Determine the [X, Y] coordinate at the center of the cell enclosing the given text.  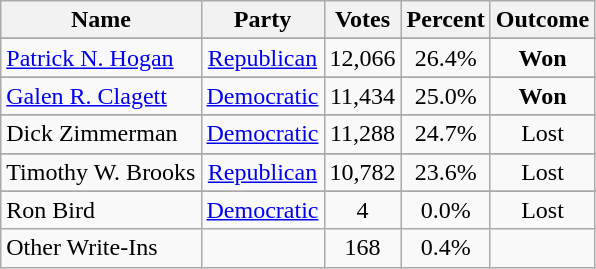
26.4% [446, 58]
Timothy W. Brooks [101, 172]
Galen R. Clagett [101, 96]
168 [362, 248]
Outcome [542, 20]
0.0% [446, 210]
Ron Bird [101, 210]
Party [262, 20]
23.6% [446, 172]
12,066 [362, 58]
Votes [362, 20]
0.4% [446, 248]
24.7% [446, 134]
4 [362, 210]
11,288 [362, 134]
Name [101, 20]
Dick Zimmerman [101, 134]
25.0% [446, 96]
10,782 [362, 172]
Percent [446, 20]
11,434 [362, 96]
Other Write-Ins [101, 248]
Patrick N. Hogan [101, 58]
